Find where the given text appears and provide that cell's center as [X, Y] coordinate. 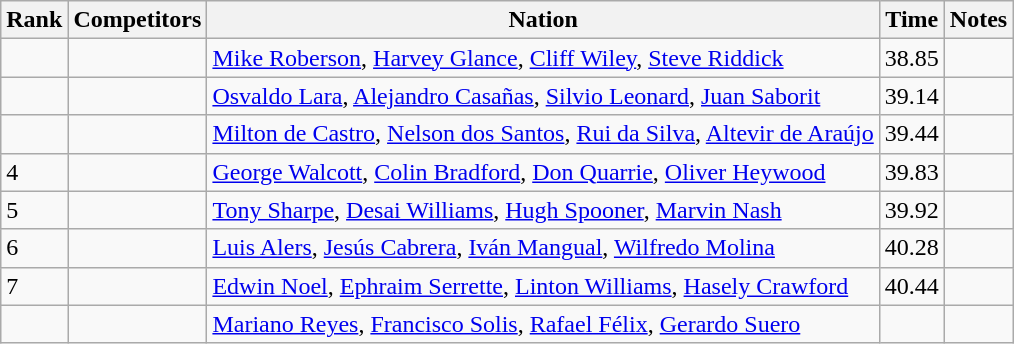
Tony Sharpe, Desai Williams, Hugh Spooner, Marvin Nash [543, 210]
Mariano Reyes, Francisco Solis, Rafael Félix, Gerardo Suero [543, 324]
Time [912, 20]
5 [34, 210]
4 [34, 172]
40.28 [912, 248]
39.83 [912, 172]
Rank [34, 20]
7 [34, 286]
Notes [978, 20]
Nation [543, 20]
Edwin Noel, Ephraim Serrette, Linton Williams, Hasely Crawford [543, 286]
George Walcott, Colin Bradford, Don Quarrie, Oliver Heywood [543, 172]
Competitors [138, 20]
38.85 [912, 58]
Osvaldo Lara, Alejandro Casañas, Silvio Leonard, Juan Saborit [543, 96]
40.44 [912, 286]
39.44 [912, 134]
39.14 [912, 96]
6 [34, 248]
Mike Roberson, Harvey Glance, Cliff Wiley, Steve Riddick [543, 58]
Milton de Castro, Nelson dos Santos, Rui da Silva, Altevir de Araújo [543, 134]
Luis Alers, Jesús Cabrera, Iván Mangual, Wilfredo Molina [543, 248]
39.92 [912, 210]
